Identify which cell holds the provided text, then report its (X, Y) central coordinate. 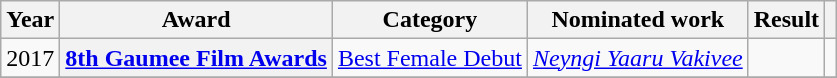
Category (430, 20)
Award (196, 20)
2017 (30, 58)
Year (30, 20)
8th Gaumee Film Awards (196, 58)
Neyngi Yaaru Vakivee (638, 58)
Result (786, 20)
Nominated work (638, 20)
Best Female Debut (430, 58)
